Scan for the cell matching the given text and deliver its (x, y) coordinate at center. 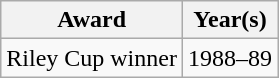
Year(s) (230, 20)
Riley Cup winner (92, 58)
Award (92, 20)
1988–89 (230, 58)
